Determine the (X, Y) coordinate at the center of the cell enclosing the given text.  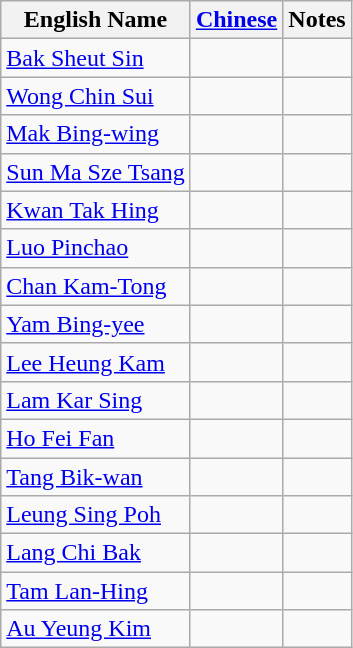
Sun Ma Sze Tsang (96, 172)
Ho Fei Fan (96, 438)
Wong Chin Sui (96, 96)
Bak Sheut Sin (96, 58)
Tam Lan-Hing (96, 591)
Tang Bik-wan (96, 477)
Mak Bing-wing (96, 134)
Au Yeung Kim (96, 629)
Luo Pinchao (96, 248)
Chinese (236, 20)
Leung Sing Poh (96, 515)
Yam Bing-yee (96, 324)
Notes (317, 20)
Chan Kam-Tong (96, 286)
Lam Kar Sing (96, 400)
Kwan Tak Hing (96, 210)
Lang Chi Bak (96, 553)
English Name (96, 20)
Lee Heung Kam (96, 362)
